For the text-containing cell, return its midpoint in (X, Y) coordinate format. 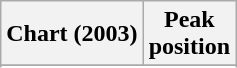
Peakposition (189, 34)
Chart (2003) (72, 34)
